Find where the given text appears and provide that cell's center as (X, Y) coordinate. 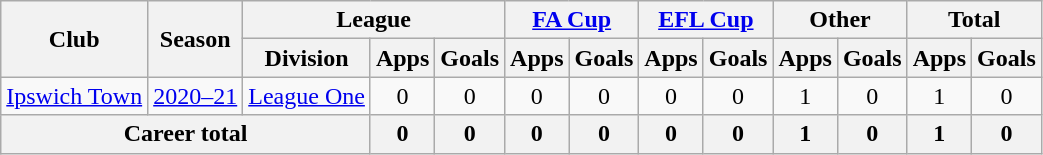
League (374, 20)
Division (307, 58)
Club (74, 39)
FA Cup (572, 20)
Career total (186, 134)
EFL Cup (706, 20)
Other (840, 20)
League One (307, 96)
Ipswich Town (74, 96)
Total (974, 20)
2020–21 (196, 96)
Season (196, 39)
